Capture the cell that displays the provided text and extract its (x, y) central coordinate. 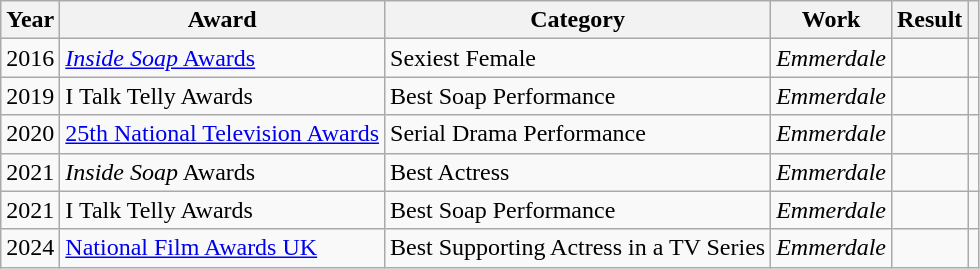
2019 (30, 96)
Sexiest Female (578, 58)
2024 (30, 248)
Best Supporting Actress in a TV Series (578, 248)
Result (929, 20)
2020 (30, 134)
Category (578, 20)
Year (30, 20)
National Film Awards UK (222, 248)
25th National Television Awards (222, 134)
Work (832, 20)
Serial Drama Performance (578, 134)
Best Actress (578, 172)
Award (222, 20)
2016 (30, 58)
